Scan for the cell matching the given text and deliver its (X, Y) coordinate at center. 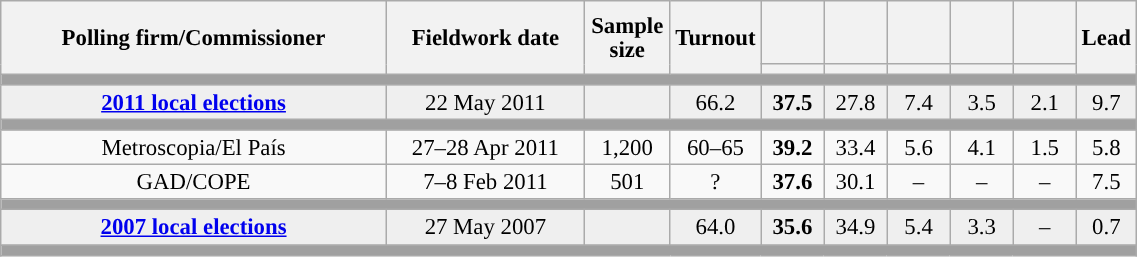
Metroscopia/El País (194, 148)
30.1 (856, 182)
9.7 (1106, 102)
66.2 (716, 102)
7–8 Feb 2011 (485, 182)
5.8 (1106, 148)
2007 local elections (194, 228)
Polling firm/Commissioner (194, 38)
27–28 Apr 2011 (485, 148)
7.5 (1106, 182)
33.4 (856, 148)
Fieldwork date (485, 38)
39.2 (792, 148)
27 May 2007 (485, 228)
3.5 (982, 102)
64.0 (716, 228)
501 (627, 182)
37.5 (792, 102)
GAD/COPE (194, 182)
60–65 (716, 148)
1,200 (627, 148)
35.6 (792, 228)
0.7 (1106, 228)
2.1 (1044, 102)
Sample size (627, 38)
3.3 (982, 228)
22 May 2011 (485, 102)
7.4 (918, 102)
5.4 (918, 228)
37.6 (792, 182)
2011 local elections (194, 102)
34.9 (856, 228)
Lead (1106, 38)
5.6 (918, 148)
Turnout (716, 38)
1.5 (1044, 148)
? (716, 182)
27.8 (856, 102)
4.1 (982, 148)
